Pinpoint the cell where the given text exists, returning its [X, Y] midpoint coordinate. 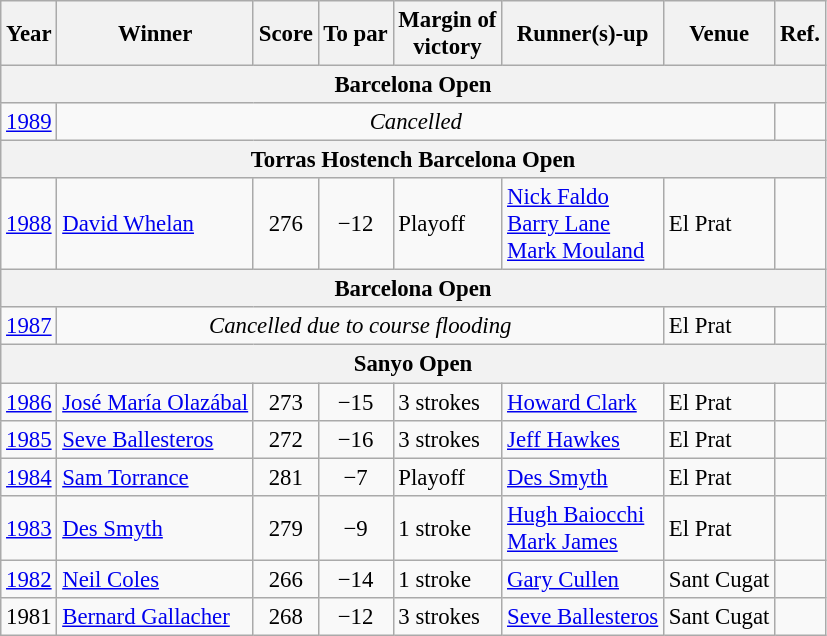
Runner(s)-up [583, 34]
Cancelled due to course flooding [360, 327]
1983 [29, 528]
272 [286, 439]
Winner [156, 34]
Hugh Baiocchi Mark James [583, 528]
281 [286, 477]
David Whelan [156, 224]
1982 [29, 579]
1986 [29, 402]
Year [29, 34]
−15 [356, 402]
−7 [356, 477]
−9 [356, 528]
Jeff Hawkes [583, 439]
Sanyo Open [413, 364]
Score [286, 34]
1989 [29, 122]
Gary Cullen [583, 579]
1981 [29, 617]
Venue [720, 34]
279 [286, 528]
Cancelled [416, 122]
273 [286, 402]
Neil Coles [156, 579]
1984 [29, 477]
−16 [356, 439]
268 [286, 617]
1985 [29, 439]
Torras Hostench Barcelona Open [413, 160]
266 [286, 579]
1988 [29, 224]
To par [356, 34]
−14 [356, 579]
Howard Clark [583, 402]
1987 [29, 327]
Sam Torrance [156, 477]
276 [286, 224]
Bernard Gallacher [156, 617]
Ref. [800, 34]
Margin ofvictory [448, 34]
Nick Faldo Barry Lane Mark Mouland [583, 224]
José María Olazábal [156, 402]
